For the text-containing cell, return its midpoint in [X, Y] coordinate format. 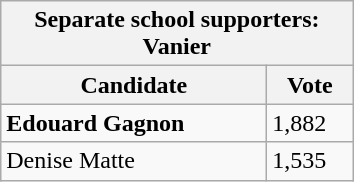
Vote [310, 85]
1,535 [310, 161]
Separate school supporters: Vanier [177, 34]
Candidate [134, 85]
Denise Matte [134, 161]
Edouard Gagnon [134, 123]
1,882 [310, 123]
